Scan for the cell matching the given text and deliver its (x, y) coordinate at center. 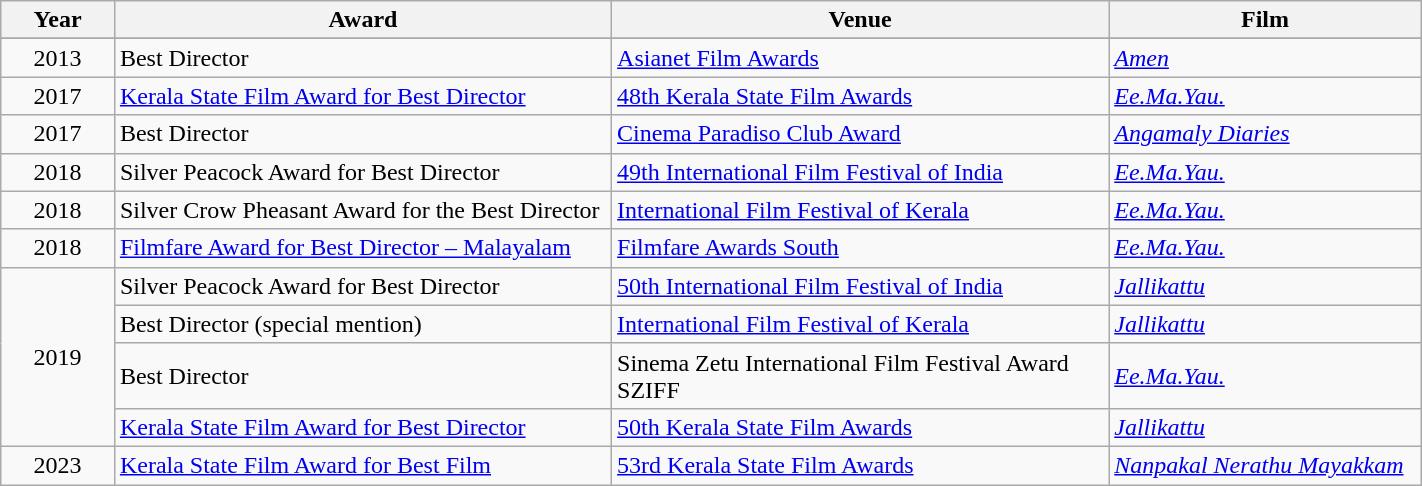
49th International Film Festival of India (860, 172)
Angamaly Diaries (1266, 134)
Sinema Zetu International Film Festival Award SZIFF (860, 376)
Venue (860, 20)
Film (1266, 20)
2023 (58, 465)
53rd Kerala State Film Awards (860, 465)
Filmfare Awards South (860, 248)
Cinema Paradiso Club Award (860, 134)
Nanpakal Nerathu Mayakkam (1266, 465)
50th Kerala State Film Awards (860, 427)
Award (362, 20)
Amen (1266, 58)
Filmfare Award for Best Director – Malayalam (362, 248)
2019 (58, 356)
Silver Crow Pheasant Award for the Best Director (362, 210)
Best Director (special mention) (362, 324)
Asianet Film Awards (860, 58)
2013 (58, 58)
50th International Film Festival of India (860, 286)
48th Kerala State Film Awards (860, 96)
Year (58, 20)
Kerala State Film Award for Best Film (362, 465)
